Capture the cell that displays the provided text and extract its [x, y] central coordinate. 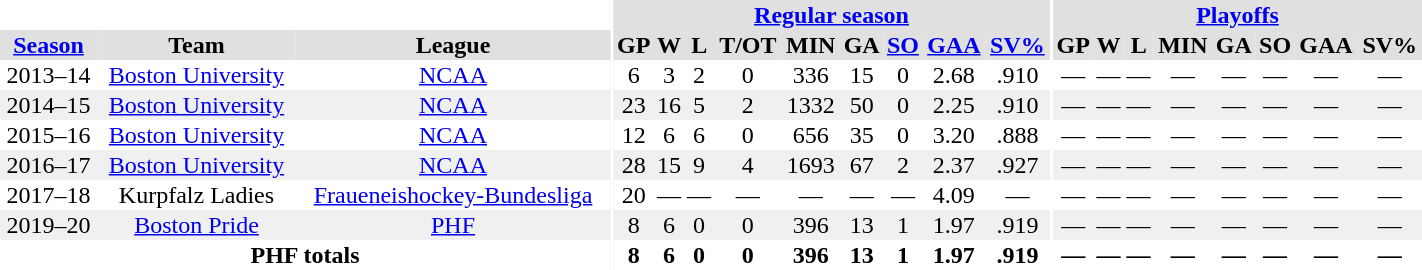
3 [669, 75]
4 [748, 165]
Fraueneishockey-Bundesliga [453, 195]
5 [699, 105]
2013–14 [48, 75]
2015–16 [48, 135]
T/OT [748, 45]
2016–17 [48, 165]
656 [811, 135]
336 [811, 75]
.888 [1017, 135]
67 [862, 165]
2.68 [954, 75]
Playoffs [1238, 15]
Kurpfalz Ladies [196, 195]
Regular season [831, 15]
12 [634, 135]
4.09 [954, 195]
9 [699, 165]
.927 [1017, 165]
League [453, 45]
2019–20 [48, 225]
PHF [453, 225]
3.20 [954, 135]
2017–18 [48, 195]
2.25 [954, 105]
Season [48, 45]
1693 [811, 165]
Team [196, 45]
Boston Pride [196, 225]
16 [669, 105]
35 [862, 135]
2014–15 [48, 105]
20 [634, 195]
PHF totals [305, 255]
1332 [811, 105]
2.37 [954, 165]
50 [862, 105]
23 [634, 105]
28 [634, 165]
